Scan for the cell matching the given text and deliver its (x, y) coordinate at center. 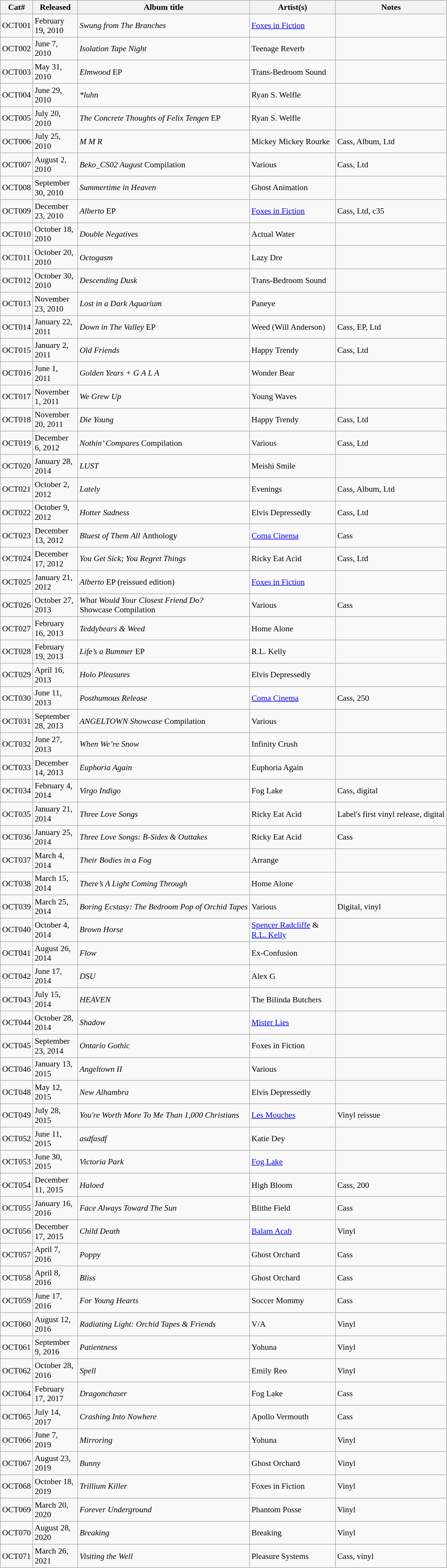
Evenings (293, 489)
Phantom Posse (293, 1510)
Bluest of Them All Anthology (164, 536)
Cass, digital (391, 791)
May 12, 2015 (55, 1093)
October 27, 2013 (55, 605)
August 12, 2016 (55, 1324)
OCT039 (17, 907)
OCT059 (17, 1301)
Cass, vinyl (391, 1556)
OCT053 (17, 1162)
July 14, 2017 (55, 1417)
OCT030 (17, 698)
OCT006 (17, 141)
August 28, 2020 (55, 1533)
Soccer Mommy (293, 1301)
Ex-Confusion (293, 953)
January 28, 2014 (55, 466)
Three Love Songs (164, 814)
August 23, 2019 (55, 1464)
OCT014 (17, 327)
Old Friends (164, 351)
July 25, 2010 (55, 141)
OCT044 (17, 1023)
DSU (164, 977)
September 30, 2010 (55, 188)
asdfasdf (164, 1139)
Summertime in Heaven (164, 188)
You're Worth More To Me Than 1,000 Christians (164, 1115)
February 17, 2017 (55, 1394)
December 17, 2015 (55, 1231)
OCT020 (17, 466)
June 29, 2010 (55, 95)
OCT038 (17, 883)
Cass, EP, Ltd (391, 327)
OCT024 (17, 559)
Young Waves (293, 397)
Down in The Valley EP (164, 327)
OCT068 (17, 1486)
October 18, 2019 (55, 1486)
September 9, 2016 (55, 1348)
June 17, 2016 (55, 1301)
OCT070 (17, 1533)
You Get Sick; You Regret Things (164, 559)
Shadow (164, 1023)
Angeltown II (164, 1069)
Balam Acab (293, 1231)
Meishi Smile (293, 466)
OCT002 (17, 49)
Label's first vinyl release, digital (391, 814)
June 7, 2019 (55, 1440)
Beko_CS02 August Compilation (164, 165)
Wonder Bear (293, 373)
OCT064 (17, 1394)
Released (55, 7)
July 28, 2015 (55, 1115)
January 16, 2016 (55, 1208)
Forever Underground (164, 1510)
March 15, 2014 (55, 883)
Les Mouches (293, 1115)
Alberto EP (reissued edition) (164, 582)
The Concrete Thoughts of Felix Tengen EP (164, 118)
Bunny (164, 1464)
March 20, 2020 (55, 1510)
LUST (164, 466)
OCT041 (17, 953)
OCT036 (17, 837)
Life’s a Bummer EP (164, 652)
September 23, 2014 (55, 1046)
Mister Lies (293, 1023)
Spencer Radcliffe & R.L. Kelly (293, 930)
Swung from The Branches (164, 26)
OCT011 (17, 257)
February 19, 2013 (55, 652)
Cass, 200 (391, 1185)
OCT042 (17, 977)
June 11, 2015 (55, 1139)
OCT001 (17, 26)
OCT021 (17, 489)
OCT067 (17, 1464)
October 4, 2014 (55, 930)
Three Love Songs: B-Sides & Outtakes (164, 837)
Descending Dusk (164, 281)
November 20, 2011 (55, 420)
June 1, 2011 (55, 373)
Cass, 250 (391, 698)
August 2, 2010 (55, 165)
January 21, 2014 (55, 814)
Elmwood EP (164, 72)
Paneye (293, 304)
Their Bodies in a Fog (164, 860)
OCT035 (17, 814)
June 17, 2014 (55, 977)
Face Always Toward The Sun (164, 1208)
OCT007 (17, 165)
OCT018 (17, 420)
Bliss (164, 1278)
October 9, 2012 (55, 512)
OCT040 (17, 930)
Digital, vinyl (391, 907)
December 6, 2012 (55, 443)
OCT027 (17, 628)
May 31, 2010 (55, 72)
April 8, 2016 (55, 1278)
Teenage Reverb (293, 49)
Infinity Crush (293, 744)
Victoria Park (164, 1162)
March 25, 2014 (55, 907)
Vinyl reissue (391, 1115)
August 26, 2014 (55, 953)
We Grew Up (164, 397)
OCT013 (17, 304)
February 16, 2013 (55, 628)
OCT056 (17, 1231)
Mickey Mickey Rourke (293, 141)
OCT005 (17, 118)
*luhn (164, 95)
OCT023 (17, 536)
Poppy (164, 1254)
OCT032 (17, 744)
January 21, 2012 (55, 582)
V/A (293, 1324)
June 7, 2010 (55, 49)
There’s A Light Coming Through (164, 883)
Die Young (164, 420)
OCT016 (17, 373)
Spell (164, 1370)
OCT065 (17, 1417)
OCT058 (17, 1278)
Flow (164, 953)
OCT045 (17, 1046)
Holo Pleasures (164, 675)
High Bloom (293, 1185)
December 14, 2013 (55, 768)
October 18, 2010 (55, 234)
OCT034 (17, 791)
OCT049 (17, 1115)
December 23, 2010 (55, 211)
Octogasm (164, 257)
September 28, 2013 (55, 722)
January 2, 2011 (55, 351)
OCT031 (17, 722)
October 28, 2014 (55, 1023)
Child Death (164, 1231)
What Would Your Closest Friend Do? Showcase Compilation (164, 605)
Nothin’ Compares Compilation (164, 443)
October 20, 2010 (55, 257)
Ontario Gothic (164, 1046)
When We’re Snow (164, 744)
OCT033 (17, 768)
Arrange (293, 860)
Trillium Killer (164, 1486)
Ghost Animation (293, 188)
January 13, 2015 (55, 1069)
OCT055 (17, 1208)
December 13, 2012 (55, 536)
December 11, 2015 (55, 1185)
Pleasure Systems (293, 1556)
OCT012 (17, 281)
July 15, 2014 (55, 999)
The Bilinda Butchers (293, 999)
Mirroring (164, 1440)
June 27, 2013 (55, 744)
New Alhambra (164, 1093)
January 22, 2011 (55, 327)
Lately (164, 489)
OCT052 (17, 1139)
Actual Water (293, 234)
Visiting the Well (164, 1556)
Hotter Sadness (164, 512)
OCT017 (17, 397)
OCT046 (17, 1069)
OCT071 (17, 1556)
OCT010 (17, 234)
Cass, Ltd, c35 (391, 211)
Crashing Into Nowhere (164, 1417)
Emily Reo (293, 1370)
Posthumous Release (164, 698)
M M R (164, 141)
March 4, 2014 (55, 860)
OCT054 (17, 1185)
OCT069 (17, 1510)
Golden Years + G A L A (164, 373)
OCT022 (17, 512)
OCT060 (17, 1324)
Brown Horse (164, 930)
Patientness (164, 1348)
February 19, 2010 (55, 26)
Blithe Field (293, 1208)
Virgo Indigo (164, 791)
OCT037 (17, 860)
July 20, 2010 (55, 118)
Double Negatives (164, 234)
April 16, 2013 (55, 675)
OCT015 (17, 351)
Dragonchaser (164, 1394)
HEAVEN (164, 999)
OCT003 (17, 72)
June 11, 2013 (55, 698)
Alberto EP (164, 211)
Alex G (293, 977)
OCT062 (17, 1370)
Radiating Light: Orchid Tapes & Friends (164, 1324)
OCT028 (17, 652)
OCT029 (17, 675)
OCT057 (17, 1254)
Lost in a Dark Aquarium (164, 304)
October 2, 2012 (55, 489)
Katie Dey (293, 1139)
Cat# (17, 7)
OCT025 (17, 582)
ANGELTOWN Showcase Compilation (164, 722)
R.L. Kelly (293, 652)
November 1, 2011 (55, 397)
March 26, 2021 (55, 1556)
Apollo Vermouth (293, 1417)
October 30, 2010 (55, 281)
Lazy Dre (293, 257)
OCT048 (17, 1093)
OCT019 (17, 443)
April 7, 2016 (55, 1254)
Album title (164, 7)
OCT004 (17, 95)
Isolation Tape Night (164, 49)
Teddybears & Weed (164, 628)
Artist(s) (293, 7)
February 4, 2014 (55, 791)
OCT066 (17, 1440)
Haloed (164, 1185)
For Young Hearts (164, 1301)
OCT009 (17, 211)
Notes (391, 7)
June 30, 2015 (55, 1162)
OCT043 (17, 999)
OCT008 (17, 188)
Weed (Will Anderson) (293, 327)
OCT026 (17, 605)
December 17, 2012 (55, 559)
November 23, 2010 (55, 304)
October 28, 2016 (55, 1370)
Boring Ecstasy: The Bedroom Pop of Orchid Tapes (164, 907)
OCT061 (17, 1348)
January 25, 2014 (55, 837)
